Identify which cell holds the provided text, then report its [x, y] central coordinate. 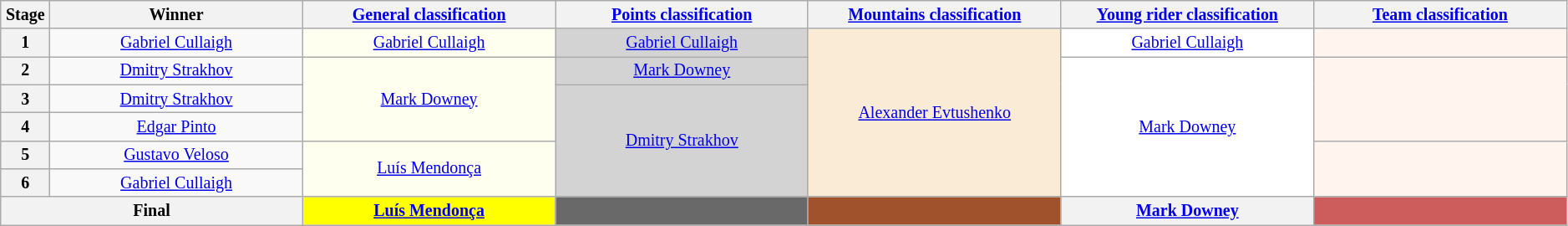
Final [152, 211]
5 [25, 154]
Alexander Evtushenko [934, 114]
General classification [429, 15]
Points classification [682, 15]
2 [25, 70]
Edgar Pinto [177, 127]
Team classification [1440, 15]
Mountains classification [934, 15]
Stage [25, 15]
1 [25, 44]
Young rider classification [1188, 15]
Winner [177, 15]
4 [25, 127]
6 [25, 182]
Gustavo Veloso [177, 154]
3 [25, 99]
